Determine the (X, Y) coordinate at the center of the cell enclosing the given text.  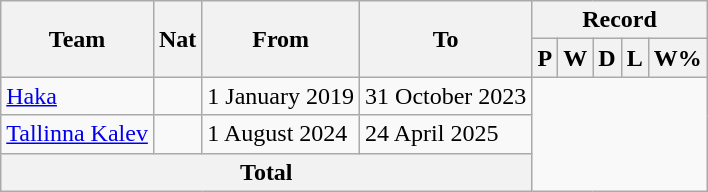
1 January 2019 (281, 96)
1 August 2024 (281, 134)
P (545, 58)
Record (620, 20)
24 April 2025 (446, 134)
31 October 2023 (446, 96)
Team (78, 39)
D (607, 58)
W (576, 58)
L (634, 58)
Tallinna Kalev (78, 134)
Haka (78, 96)
From (281, 39)
W% (678, 58)
To (446, 39)
Total (266, 172)
Nat (177, 39)
